Output the [x, y] coordinate of the center of the cell containing the given text.  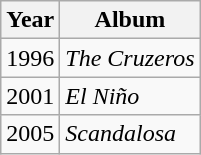
The Cruzeros [130, 58]
2005 [30, 134]
Album [130, 20]
Year [30, 20]
El Niño [130, 96]
1996 [30, 58]
2001 [30, 96]
Scandalosa [130, 134]
